Locate the cell with the specified text and output its [X, Y] center coordinate. 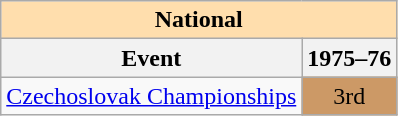
3rd [350, 96]
National [199, 20]
1975–76 [350, 58]
Event [152, 58]
Czechoslovak Championships [152, 96]
